Return the (x, y) coordinate for the center point of the cell that contains the specified text.  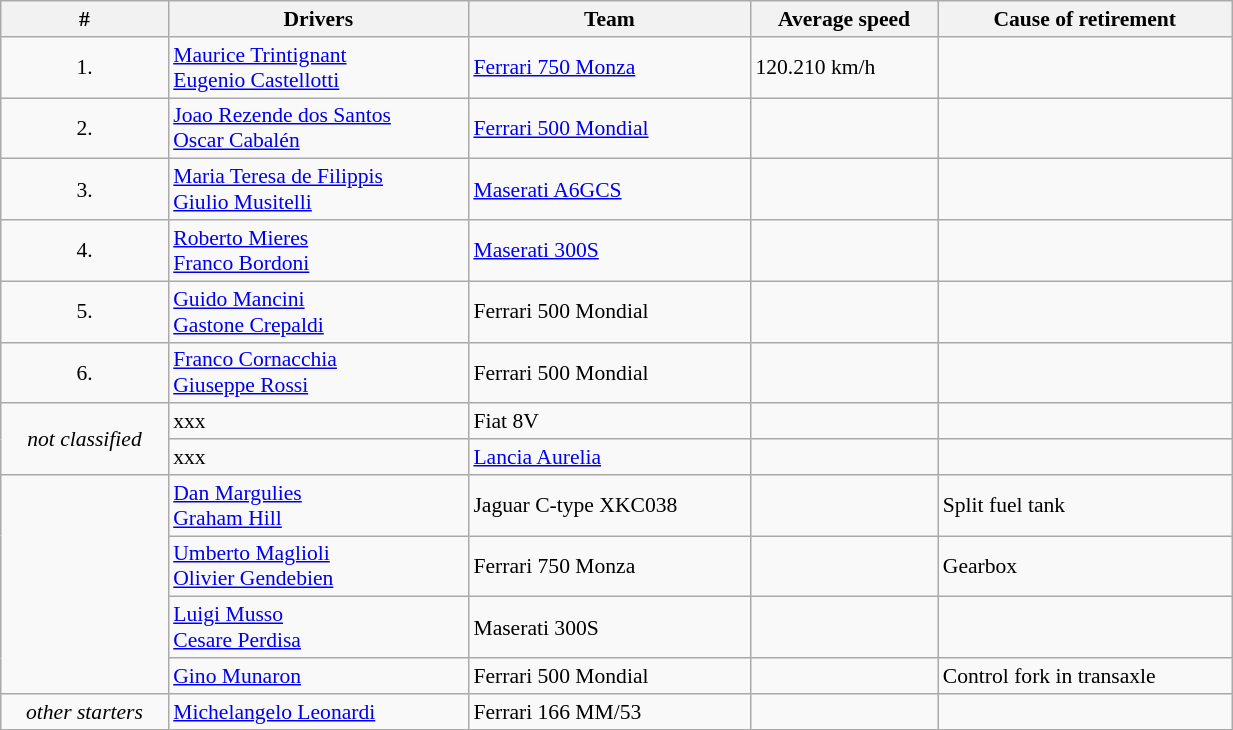
Umberto Maglioli Olivier Gendebien (318, 566)
Gearbox (1085, 566)
Control fork in transaxle (1085, 676)
Fiat 8V (609, 422)
6. (84, 372)
5. (84, 312)
Guido Mancini Gastone Crepaldi (318, 312)
Ferrari 166 MM/53 (609, 712)
Michelangelo Leonardi (318, 712)
Cause of retirement (1085, 19)
Franco Cornacchia Giuseppe Rossi (318, 372)
1. (84, 68)
Team (609, 19)
Drivers (318, 19)
Split fuel tank (1085, 506)
Maurice Trintignant Eugenio Castellotti (318, 68)
Maserati A6GCS (609, 190)
Lancia Aurelia (609, 457)
4. (84, 250)
Roberto Mieres Franco Bordoni (318, 250)
# (84, 19)
Jaguar C-type XKC038 (609, 506)
Average speed (844, 19)
120.210 km/h (844, 68)
other starters (84, 712)
Luigi Musso Cesare Perdisa (318, 628)
not classified (84, 440)
Joao Rezende dos Santos Oscar Cabalén (318, 128)
2. (84, 128)
Gino Munaron (318, 676)
Maria Teresa de Filippis Giulio Musitelli (318, 190)
3. (84, 190)
Dan Margulies Graham Hill (318, 506)
